Find where the given text appears and provide that cell's center as [X, Y] coordinate. 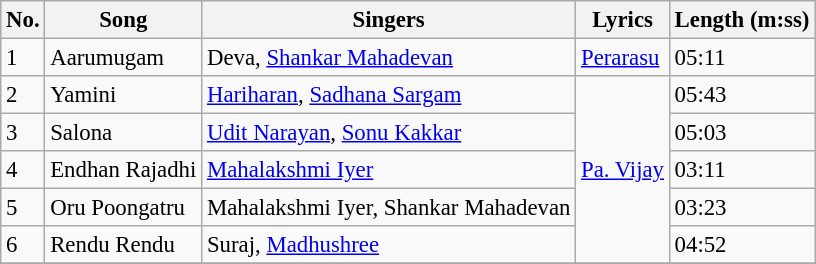
Mahalakshmi Iyer, Shankar Mahadevan [389, 208]
Udit Narayan, Sonu Kakkar [389, 133]
Endhan Rajadhi [124, 170]
03:11 [742, 170]
03:23 [742, 208]
Mahalakshmi Iyer [389, 170]
Perarasu [623, 58]
Song [124, 20]
Aarumugam [124, 58]
No. [23, 20]
Length (m:ss) [742, 20]
Pa. Vijay [623, 170]
05:03 [742, 133]
Hariharan, Sadhana Sargam [389, 95]
4 [23, 170]
1 [23, 58]
04:52 [742, 245]
Rendu Rendu [124, 245]
Oru Poongatru [124, 208]
5 [23, 208]
Suraj, Madhushree [389, 245]
Lyrics [623, 20]
Yamini [124, 95]
05:11 [742, 58]
2 [23, 95]
6 [23, 245]
Salona [124, 133]
3 [23, 133]
Deva, Shankar Mahadevan [389, 58]
Singers [389, 20]
05:43 [742, 95]
